Find where the given text appears and provide that cell's center as (x, y) coordinate. 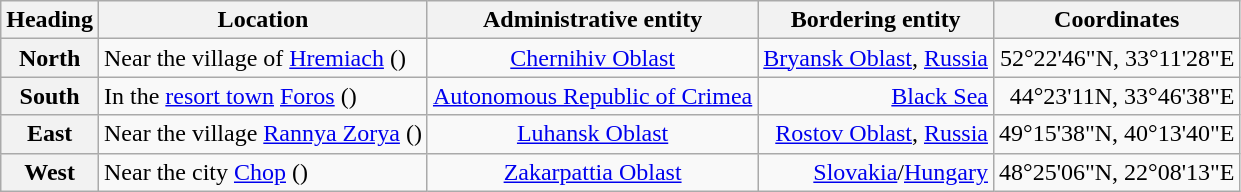
52°22'46"N, 33°11'28"E (1117, 58)
48°25'06"N, 22°08'13"E (1117, 172)
West (50, 172)
44°23'11N, 33°46'38"E (1117, 96)
Near the village Rannya Zorya () (264, 134)
Near the village of Hremiach () (264, 58)
Bryansk Oblast, Russia (876, 58)
Luhansk Oblast (592, 134)
Rostov Oblast, Russia (876, 134)
Administrative entity (592, 20)
Autonomous Republic of Crimea (592, 96)
Slovakia/Hungary (876, 172)
Bordering entity (876, 20)
Heading (50, 20)
Location (264, 20)
South (50, 96)
Coordinates (1117, 20)
Near the city Chop () (264, 172)
Black Sea (876, 96)
North (50, 58)
Zakarpattia Oblast (592, 172)
In the resort town Foros () (264, 96)
Chernihiv Oblast (592, 58)
East (50, 134)
49°15'38"N, 40°13'40"E (1117, 134)
